From the cell containing the given text, extract its center point as [x, y] coordinate. 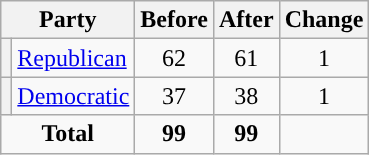
Total [68, 134]
61 [246, 58]
37 [174, 96]
62 [174, 58]
Before [174, 20]
Party [68, 20]
Democratic [74, 96]
After [246, 20]
38 [246, 96]
Change [324, 20]
Republican [74, 58]
